Detect which cell encompasses the target text, then output its (X, Y) center coordinate. 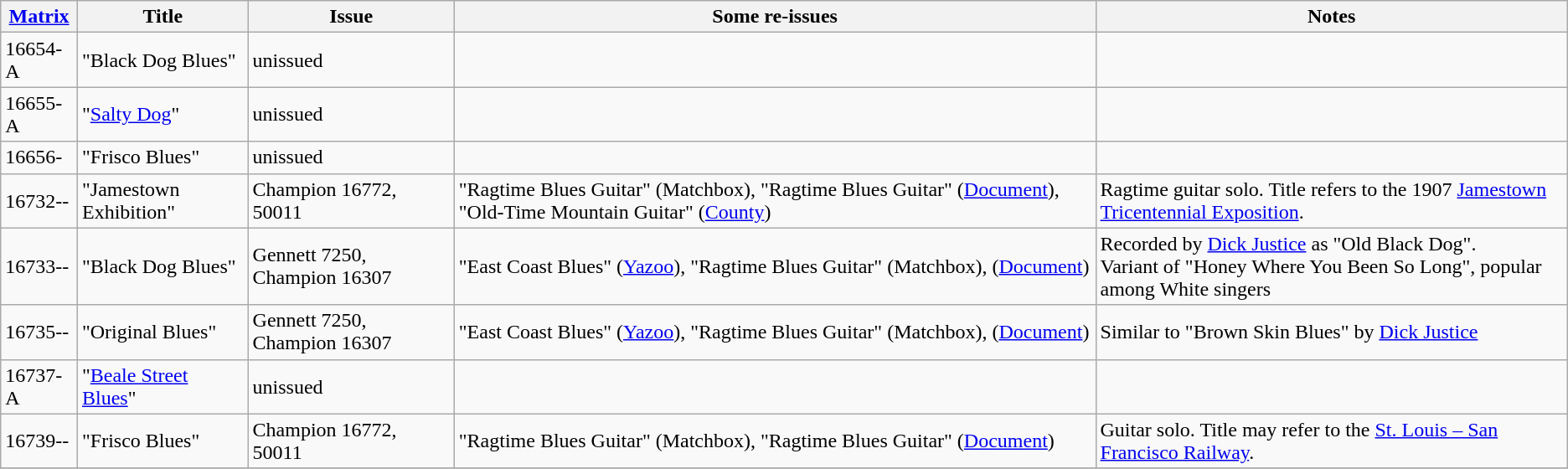
Title (162, 17)
16732-- (39, 201)
Issue (351, 17)
16656- (39, 157)
Similar to "Brown Skin Blues" by Dick Justice (1332, 332)
Matrix (39, 17)
16739-- (39, 441)
Notes (1332, 17)
"Original Blues" (162, 332)
16654-A (39, 60)
"Jamestown Exhibition" (162, 201)
"Salty Dog" (162, 114)
Guitar solo. Title may refer to the St. Louis – San Francisco Railway. (1332, 441)
16733-- (39, 266)
16655-A (39, 114)
"Ragtime Blues Guitar" (Matchbox), "Ragtime Blues Guitar" (Document) (775, 441)
Ragtime guitar solo. Title refers to the 1907 Jamestown Tricentennial Exposition. (1332, 201)
"Ragtime Blues Guitar" (Matchbox), "Ragtime Blues Guitar" (Document), "Old-Time Mountain Guitar" (County) (775, 201)
Recorded by Dick Justice as "Old Black Dog". Variant of "Honey Where You Been So Long", popular among White singers (1332, 266)
Some re-issues (775, 17)
"Beale Street Blues" (162, 387)
16735-- (39, 332)
16737-A (39, 387)
